Locate the cell with the specified text and output its (X, Y) center coordinate. 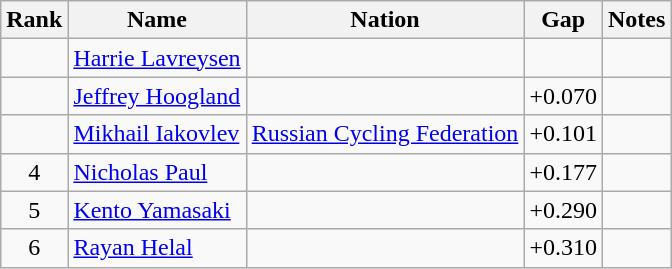
Gap (564, 20)
Mikhail Iakovlev (157, 134)
Nicholas Paul (157, 172)
Rayan Helal (157, 248)
Nation (385, 20)
+0.177 (564, 172)
Kento Yamasaki (157, 210)
+0.310 (564, 248)
+0.101 (564, 134)
Notes (636, 20)
5 (34, 210)
6 (34, 248)
4 (34, 172)
+0.290 (564, 210)
Rank (34, 20)
Name (157, 20)
Russian Cycling Federation (385, 134)
Jeffrey Hoogland (157, 96)
+0.070 (564, 96)
Harrie Lavreysen (157, 58)
